Scan for the cell matching the given text and deliver its [x, y] coordinate at center. 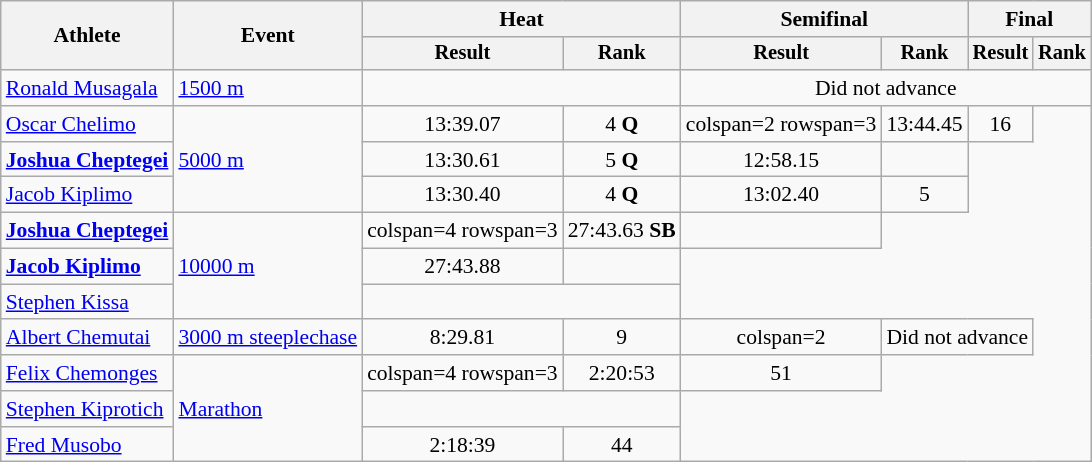
colspan=2 rowspan=3 [782, 124]
13:44.45 [924, 124]
27:43.88 [462, 267]
2:20:53 [622, 373]
Athlete [88, 36]
13:30.61 [462, 160]
Stephen Kissa [88, 302]
5000 m [268, 160]
Ronald Musagala [88, 88]
9 [622, 338]
Marathon [268, 408]
1500 m [268, 88]
Heat [522, 19]
5 Q [622, 160]
3000 m steeplechase [268, 338]
13:02.40 [782, 195]
Semifinal [824, 19]
10000 m [268, 266]
5 [924, 195]
Event [268, 36]
colspan=2 [782, 338]
Felix Chemonges [88, 373]
Oscar Chelimo [88, 124]
Final [1030, 19]
16 [1001, 124]
13:39.07 [462, 124]
Stephen Kiprotich [88, 409]
51 [782, 373]
27:43.63 SB [622, 231]
8:29.81 [462, 338]
13:30.40 [462, 195]
Albert Chemutai [88, 338]
12:58.15 [782, 160]
